From the cell containing the given text, extract its center point as (X, Y) coordinate. 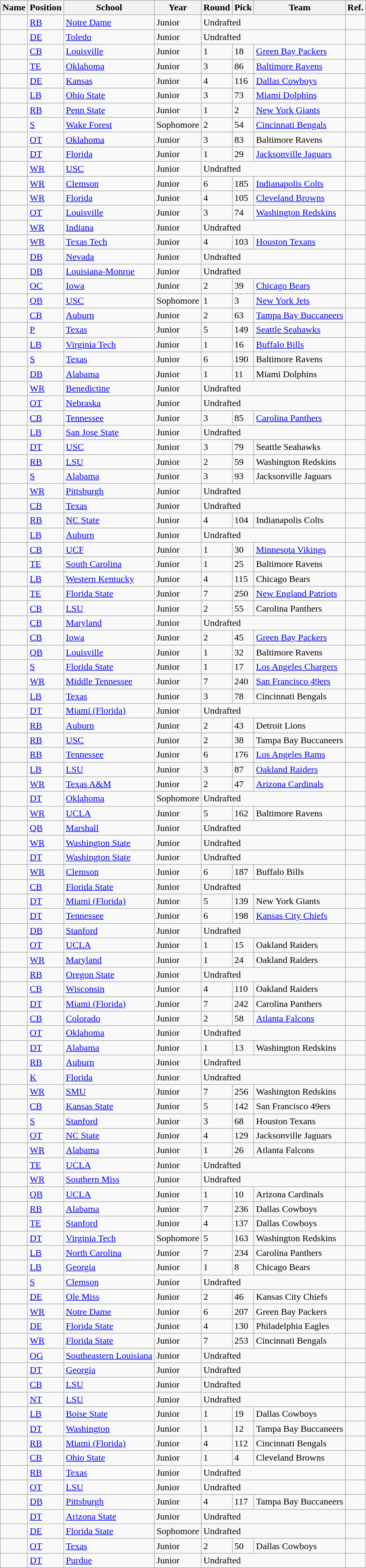
Team (299, 8)
85 (243, 418)
129 (243, 1136)
73 (243, 95)
Round (217, 8)
39 (243, 286)
11 (243, 374)
93 (243, 476)
240 (243, 682)
79 (243, 447)
26 (243, 1150)
New York Jets (299, 301)
68 (243, 1121)
24 (243, 960)
58 (243, 1018)
Nebraska (109, 403)
236 (243, 1209)
86 (243, 66)
SMU (109, 1092)
47 (243, 784)
16 (243, 344)
Indiana (109, 227)
190 (243, 359)
Oregon State (109, 975)
13 (243, 1048)
Name (14, 8)
Western Kentucky (109, 579)
Middle Tennessee (109, 682)
Wake Forest (109, 125)
234 (243, 1253)
Purdue (109, 1560)
250 (243, 593)
43 (243, 725)
Southeastern Louisiana (109, 1355)
149 (243, 330)
87 (243, 769)
Detroit Lions (299, 725)
K (46, 1077)
142 (243, 1106)
Washington (109, 1429)
Marshall (109, 828)
115 (243, 579)
San Jose State (109, 433)
Texas Tech (109, 242)
117 (243, 1502)
New England Patriots (299, 593)
63 (243, 315)
103 (243, 242)
Colorado (109, 1018)
185 (243, 184)
112 (243, 1443)
10 (243, 1194)
Louisiana-Monroe (109, 271)
116 (243, 81)
32 (243, 652)
OC (46, 286)
25 (243, 564)
Position (46, 8)
139 (243, 901)
253 (243, 1341)
74 (243, 213)
256 (243, 1092)
UCF (109, 550)
30 (243, 550)
Ref. (356, 8)
8 (243, 1267)
Penn State (109, 110)
29 (243, 154)
Arizona State (109, 1516)
Boise State (109, 1414)
Kansas State (109, 1106)
Minnesota Vikings (299, 550)
55 (243, 608)
19 (243, 1414)
P (46, 330)
Year (178, 8)
163 (243, 1238)
110 (243, 989)
Benedictine (109, 388)
Philadelphia Eagles (299, 1326)
18 (243, 52)
Ole Miss (109, 1297)
North Carolina (109, 1253)
Toledo (109, 37)
45 (243, 637)
Nevada (109, 257)
207 (243, 1311)
198 (243, 916)
Los Angeles Rams (299, 755)
105 (243, 198)
School (109, 8)
Texas A&M (109, 784)
104 (243, 520)
Wisconsin (109, 989)
15 (243, 945)
12 (243, 1429)
Los Angeles Chargers (299, 667)
83 (243, 139)
130 (243, 1326)
50 (243, 1546)
38 (243, 740)
59 (243, 462)
176 (243, 755)
187 (243, 872)
137 (243, 1224)
162 (243, 813)
46 (243, 1297)
Kansas (109, 81)
17 (243, 667)
54 (243, 125)
South Carolina (109, 564)
242 (243, 1004)
78 (243, 696)
Pick (243, 8)
Southern Miss (109, 1180)
NT (46, 1399)
OG (46, 1355)
